From the cell containing the given text, extract its center point as (x, y) coordinate. 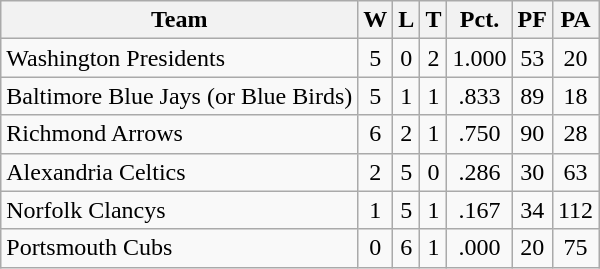
Washington Presidents (180, 58)
63 (575, 172)
28 (575, 134)
T (434, 20)
Richmond Arrows (180, 134)
18 (575, 96)
.167 (480, 210)
Pct. (480, 20)
L (406, 20)
Portsmouth Cubs (180, 248)
90 (532, 134)
PF (532, 20)
.750 (480, 134)
34 (532, 210)
1.000 (480, 58)
.833 (480, 96)
75 (575, 248)
30 (532, 172)
Baltimore Blue Jays (or Blue Birds) (180, 96)
W (376, 20)
Alexandria Celtics (180, 172)
112 (575, 210)
Team (180, 20)
PA (575, 20)
89 (532, 96)
53 (532, 58)
.286 (480, 172)
Norfolk Clancys (180, 210)
.000 (480, 248)
